Search for the cell housing the specified text and yield its [x, y] center coordinate. 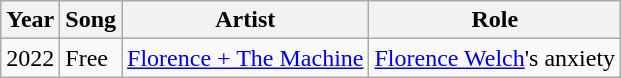
Song [91, 20]
2022 [30, 58]
Year [30, 20]
Role [495, 20]
Florence Welch's anxiety [495, 58]
Artist [246, 20]
Free [91, 58]
Florence + The Machine [246, 58]
